Capture the cell that displays the provided text and extract its (X, Y) central coordinate. 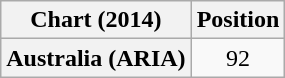
Position (238, 20)
Australia (ARIA) (96, 58)
Chart (2014) (96, 20)
92 (238, 58)
